Search for the cell housing the specified text and yield its (x, y) center coordinate. 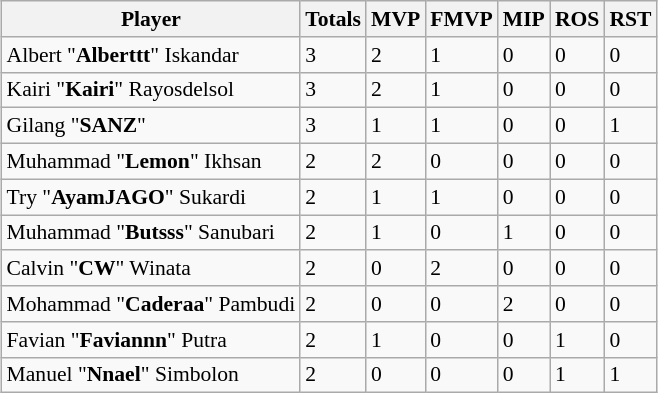
Totals (333, 19)
Albert "Alberttt" Iskandar (152, 55)
Player (152, 19)
Gilang "SANZ" (152, 126)
Manuel "Nnael" Simbolon (152, 375)
FMVP (461, 19)
Muhammad "Lemon" Ikhsan (152, 162)
RST (630, 19)
Calvin "CW" Winata (152, 269)
MVP (396, 19)
Muhammad "Butsss" Sanubari (152, 233)
MIP (524, 19)
Mohammad "Caderaa" Pambudi (152, 304)
Kairi "Kairi" Rayosdelsol (152, 90)
ROS (578, 19)
Try "AyamJAGO" Sukardi (152, 197)
Favian "Faviannn" Putra (152, 340)
